Pinpoint the cell where the given text exists, returning its [X, Y] midpoint coordinate. 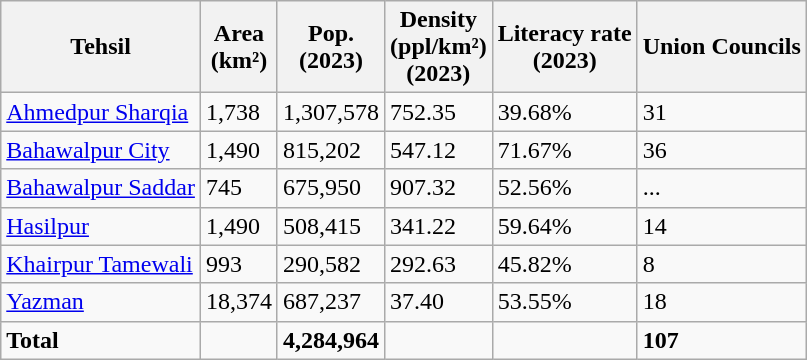
752.35 [439, 112]
Pop.(2023) [330, 47]
... [722, 188]
Khairpur Tamewali [101, 264]
292.63 [439, 264]
745 [238, 188]
8 [722, 264]
993 [238, 264]
Total [101, 340]
Ahmedpur Sharqia [101, 112]
Union Councils [722, 47]
18 [722, 302]
36 [722, 150]
Tehsil [101, 47]
Literacy rate(2023) [564, 47]
Bahawalpur City [101, 150]
Area(km²) [238, 47]
547.12 [439, 150]
39.68% [564, 112]
18,374 [238, 302]
687,237 [330, 302]
290,582 [330, 264]
675,950 [330, 188]
341.22 [439, 226]
107 [722, 340]
815,202 [330, 150]
Bahawalpur Saddar [101, 188]
59.64% [564, 226]
52.56% [564, 188]
37.40 [439, 302]
907.32 [439, 188]
14 [722, 226]
Hasilpur [101, 226]
1,738 [238, 112]
4,284,964 [330, 340]
Yazman [101, 302]
31 [722, 112]
53.55% [564, 302]
1,307,578 [330, 112]
Density(ppl/km²)(2023) [439, 47]
508,415 [330, 226]
71.67% [564, 150]
45.82% [564, 264]
